Capture the cell that displays the provided text and extract its [X, Y] central coordinate. 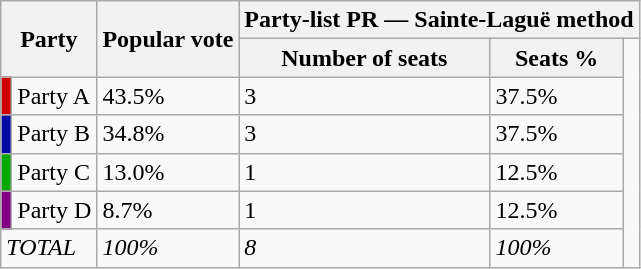
Number of seats [364, 58]
Popular vote [168, 39]
Party C [54, 172]
Party B [54, 134]
Party [49, 39]
Party D [54, 210]
34.8% [168, 134]
Party-list PR — Sainte-Laguë method [439, 20]
Seats % [557, 58]
8 [364, 248]
13.0% [168, 172]
43.5% [168, 96]
8.7% [168, 210]
TOTAL [49, 248]
Party A [54, 96]
